Capture the cell that displays the provided text and extract its (X, Y) central coordinate. 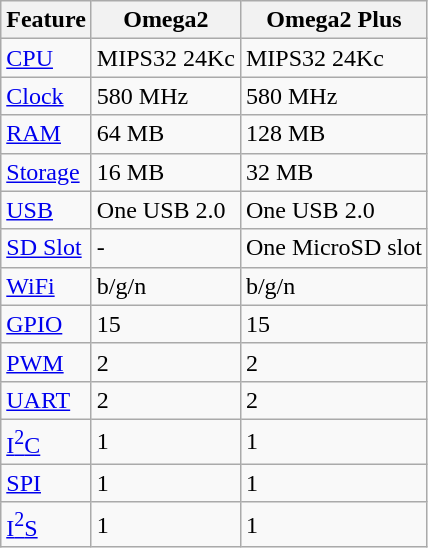
Clock (46, 96)
- (166, 248)
Feature (46, 20)
USB (46, 210)
One MicroSD slot (334, 248)
I2S (46, 524)
16 MB (166, 172)
UART (46, 400)
Omega2 Plus (334, 20)
SPI (46, 483)
WiFi (46, 286)
RAM (46, 134)
32 MB (334, 172)
Omega2 (166, 20)
SD Slot (46, 248)
64 MB (166, 134)
Storage (46, 172)
I2C (46, 442)
128 MB (334, 134)
PWM (46, 362)
CPU (46, 58)
GPIO (46, 324)
